Search for the cell housing the specified text and yield its [X, Y] center coordinate. 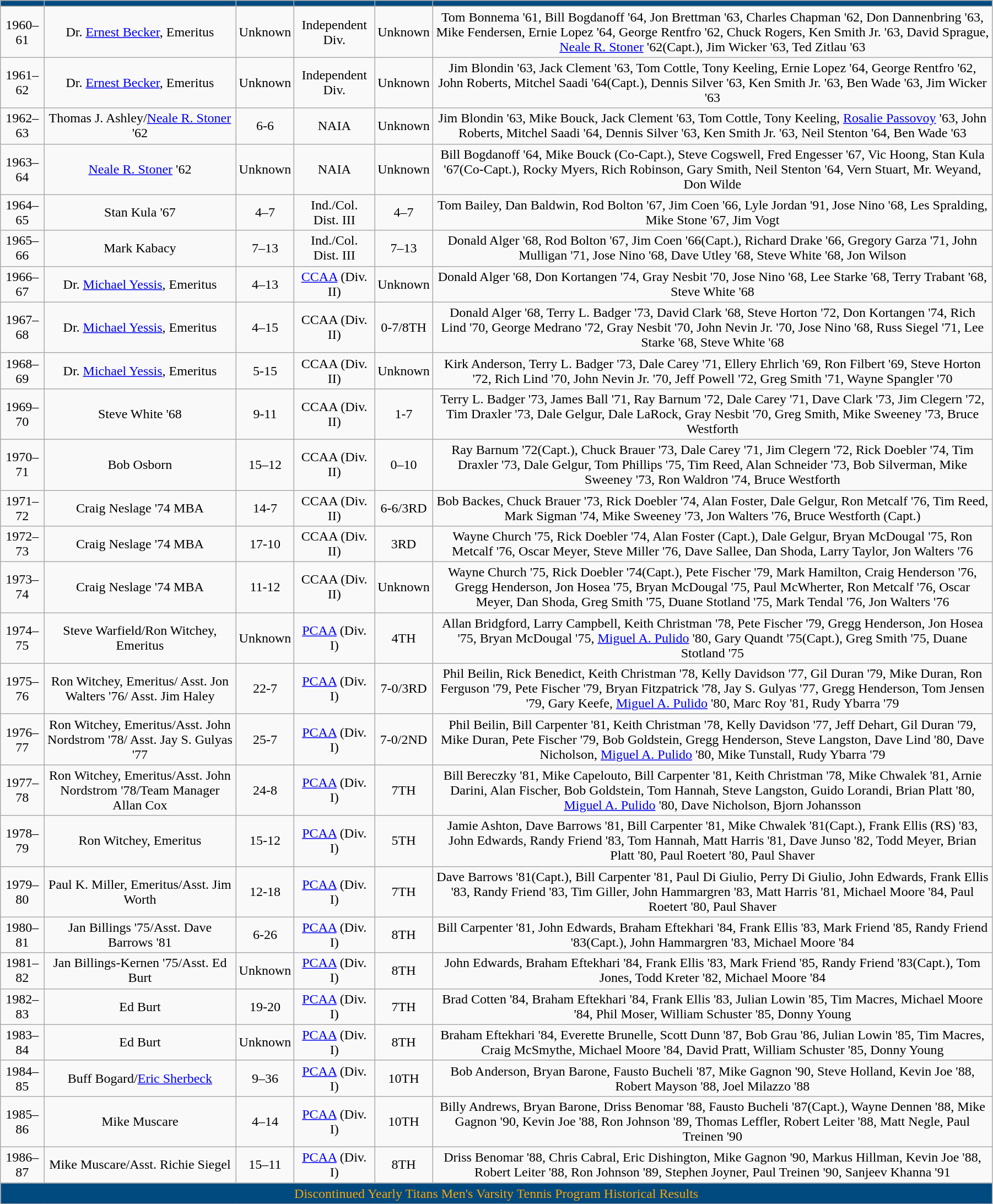
3RD [404, 544]
1970–71 [22, 465]
Ron Witchey, Emeritus/Asst. John Nordstrom '78/Team Manager Allan Cox [140, 790]
24-8 [265, 790]
Buff Bogard/Eric Sherbeck [140, 1078]
1986–87 [22, 1165]
7-0/3RD [404, 689]
Bob Osborn [140, 465]
1962–63 [22, 126]
Ron Witchey, Emeritus/ Asst. Jon Walters '76/ Asst. Jim Haley [140, 689]
1971–72 [22, 508]
1982–83 [22, 1006]
1980–81 [22, 935]
0-7/8TH [404, 327]
15–11 [265, 1165]
Tom Bailey, Dan Baldwin, Rod Bolton '67, Jim Coen '66, Lyle Jordan '91, Jose Nino '68, Les Spralding, Mike Stone '67, Jim Vogt [712, 213]
Mike Muscare/Asst. Richie Siegel [140, 1165]
1968–69 [22, 370]
Thomas J. Ashley/Neale R. Stoner '62 [140, 126]
Ron Witchey, Emeritus [140, 841]
5TH [404, 841]
1983–84 [22, 1043]
Discontinued Yearly Titans Men's Varsity Tennis Program Historical Results [497, 1193]
22-7 [265, 689]
1985–86 [22, 1121]
1972–73 [22, 544]
1964–65 [22, 213]
1973–74 [22, 587]
Mark Kabacy [140, 248]
14-7 [265, 508]
25-7 [265, 739]
1963–64 [22, 169]
Stan Kula '67 [140, 213]
1969–70 [22, 414]
4TH [404, 638]
4–15 [265, 327]
1967–68 [22, 327]
19-20 [265, 1006]
1974–75 [22, 638]
Steve White '68 [140, 414]
1966–67 [22, 284]
Mike Muscare [140, 1121]
1961–62 [22, 83]
Steve Warfield/Ron Witchey, Emeritus [140, 638]
John Edwards, Braham Eftekhari '84, Frank Ellis '83, Mark Friend '85, Randy Friend '83(Capt.), Tom Jones, Todd Kreter '82, Michael Moore '84 [712, 971]
Bob Anderson, Bryan Barone, Fausto Bucheli '87, Mike Gagnon '90, Steve Holland, Kevin Joe '88, Robert Mayson '88, Joel Milazzo '88 [712, 1078]
15–12 [265, 465]
Paul K. Miller, Emeritus/Asst. Jim Worth [140, 892]
1984–85 [22, 1078]
1977–78 [22, 790]
1981–82 [22, 971]
9–36 [265, 1078]
Jan Billings-Kernen '75/Asst. Ed Burt [140, 971]
Neale R. Stoner '62 [140, 169]
Donald Alger '68, Don Kortangen '74, Gray Nesbit '70, Jose Nino '68, Lee Starke '68, Terry Trabant '68, Steve White '68 [712, 284]
1960–61 [22, 32]
1975–76 [22, 689]
12-18 [265, 892]
11-12 [265, 587]
4–14 [265, 1121]
5-15 [265, 370]
15-12 [265, 841]
4–13 [265, 284]
9-11 [265, 414]
6-26 [265, 935]
1965–66 [22, 248]
0–10 [404, 465]
Jan Billings '75/Asst. Dave Barrows '81 [140, 935]
17-10 [265, 544]
1976–77 [22, 739]
6-6/3RD [404, 508]
7-0/2ND [404, 739]
1-7 [404, 414]
6-6 [265, 126]
1979–80 [22, 892]
Ron Witchey, Emeritus/Asst. John Nordstrom '78/ Asst. Jay S. Gulyas '77 [140, 739]
1978–79 [22, 841]
